Pinpoint the cell where the given text exists, returning its (x, y) midpoint coordinate. 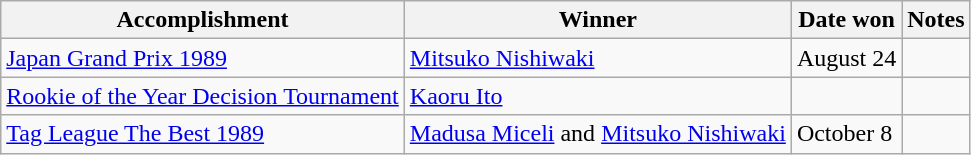
Japan Grand Prix 1989 (203, 58)
Winner (598, 20)
August 24 (846, 58)
Tag League The Best 1989 (203, 134)
October 8 (846, 134)
Madusa Miceli and Mitsuko Nishiwaki (598, 134)
Kaoru Ito (598, 96)
Notes (936, 20)
Mitsuko Nishiwaki (598, 58)
Rookie of the Year Decision Tournament (203, 96)
Date won (846, 20)
Accomplishment (203, 20)
